Provide the [X, Y] coordinate of the cell's center where the given text is located.  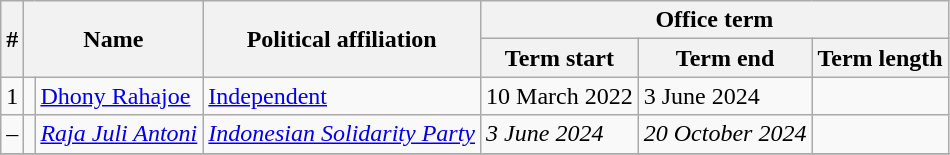
Term length [880, 58]
1 [12, 96]
Independent [342, 96]
Dhony Rahajoe [119, 96]
Term start [560, 58]
Term end [725, 58]
Political affiliation [342, 39]
Raja Juli Antoni [119, 134]
Indonesian Solidarity Party [342, 134]
Office term [715, 20]
10 March 2022 [560, 96]
Name [114, 39]
– [12, 134]
20 October 2024 [725, 134]
# [12, 39]
